Capture the cell that displays the provided text and extract its [x, y] central coordinate. 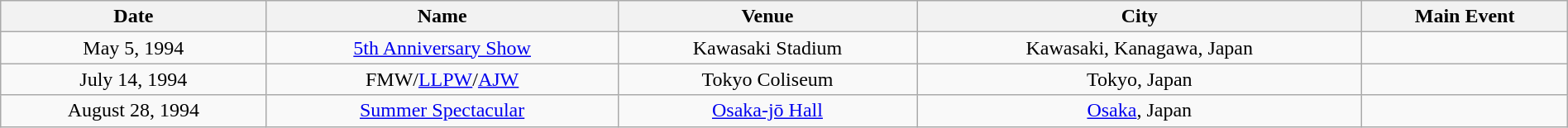
Tokyo, Japan [1140, 79]
Osaka, Japan [1140, 111]
5th Anniversary Show [442, 48]
Osaka-jō Hall [767, 111]
May 5, 1994 [134, 48]
City [1140, 17]
Kawasaki Stadium [767, 48]
Venue [767, 17]
Tokyo Coliseum [767, 79]
FMW/LLPW/AJW [442, 79]
Main Event [1465, 17]
Kawasaki, Kanagawa, Japan [1140, 48]
July 14, 1994 [134, 79]
Summer Spectacular [442, 111]
August 28, 1994 [134, 111]
Name [442, 17]
Date [134, 17]
